Return [X, Y] of the center of cell containing provided text 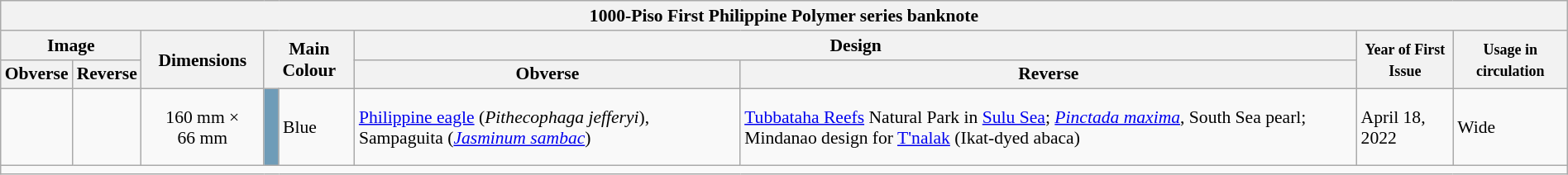
Usage in circulation [1510, 59]
Blue [317, 127]
Dimensions [203, 59]
Year of First Issue [1406, 59]
Tubbataha Reefs Natural Park in Sulu Sea; Pinctada maxima, South Sea pearl; Mindanao design for T'nalak (Ikat-dyed abaca) [1049, 127]
Design [856, 45]
1000-Piso First Philippine Polymer series banknote [784, 16]
Main Colour [309, 59]
160 mm × 66 mm [203, 127]
Philippine eagle (Pithecophaga jefferyi), Sampaguita (Jasminum sambac) [547, 127]
April 18, 2022 [1406, 127]
Image [71, 45]
Wide [1510, 127]
